Locate the cell with the specified text and output its [X, Y] center coordinate. 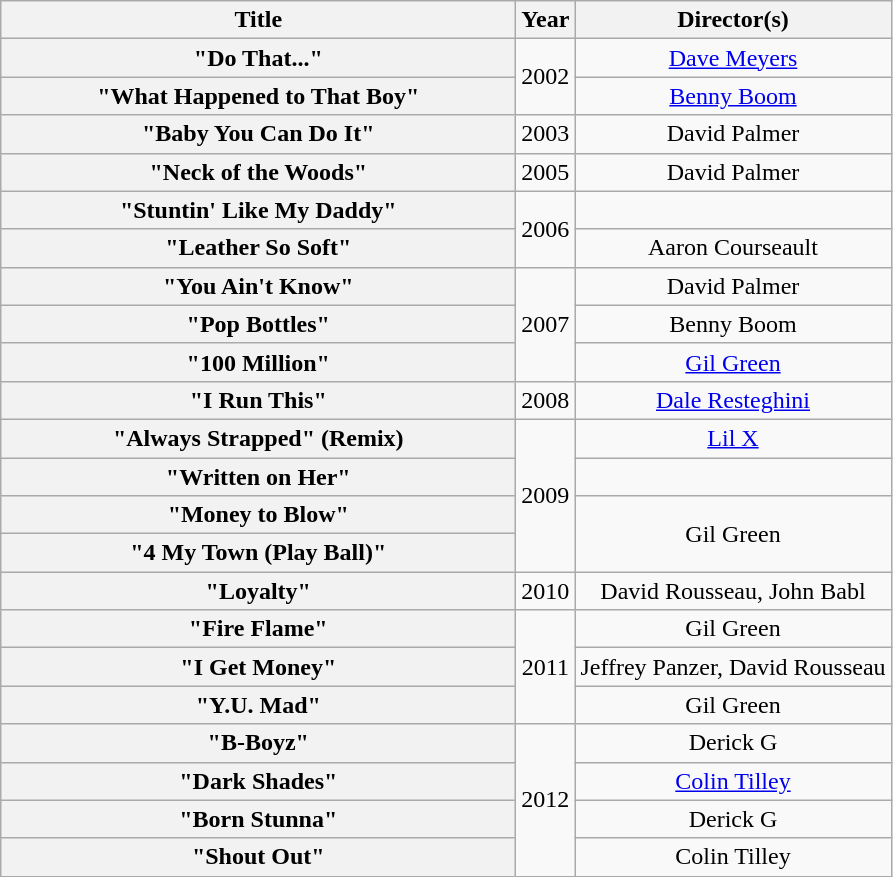
2002 [546, 77]
"Shout Out" [258, 857]
"Loyalty" [258, 591]
2010 [546, 591]
"I Run This" [258, 400]
Jeffrey Panzer, David Rousseau [733, 667]
"Do That..." [258, 58]
2005 [546, 172]
2009 [546, 495]
"I Get Money" [258, 667]
Director(s) [733, 20]
Title [258, 20]
"Always Strapped" (Remix) [258, 438]
"Written on Her" [258, 477]
Aaron Courseault [733, 248]
Dale Resteghini [733, 400]
Dave Meyers [733, 58]
"Stuntin' Like My Daddy" [258, 210]
"Y.U. Mad" [258, 705]
"Leather So Soft" [258, 248]
Lil X [733, 438]
2007 [546, 324]
"Baby You Can Do It" [258, 134]
"Born Stunna" [258, 819]
"Fire Flame" [258, 629]
"What Happened to That Boy" [258, 96]
2006 [546, 229]
David Rousseau, John Babl [733, 591]
"B-Boyz" [258, 743]
"Neck of the Woods" [258, 172]
2012 [546, 800]
"4 My Town (Play Ball)" [258, 553]
2011 [546, 667]
"You Ain't Know" [258, 286]
2008 [546, 400]
"Dark Shades" [258, 781]
"100 Million" [258, 362]
Year [546, 20]
"Money to Blow" [258, 515]
2003 [546, 134]
"Pop Bottles" [258, 324]
